Identify which cell holds the provided text, then report its [x, y] central coordinate. 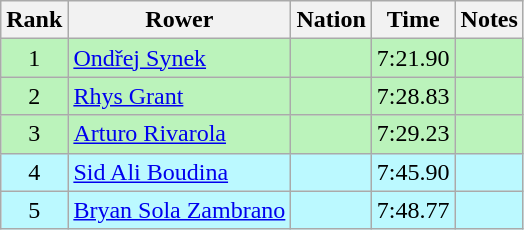
1 [34, 58]
3 [34, 134]
7:45.90 [413, 172]
7:48.77 [413, 210]
Nation [331, 20]
2 [34, 96]
Time [413, 20]
Rhys Grant [180, 96]
Bryan Sola Zambrano [180, 210]
Rank [34, 20]
Notes [489, 20]
7:21.90 [413, 58]
Arturo Rivarola [180, 134]
Rower [180, 20]
Ondřej Synek [180, 58]
4 [34, 172]
Sid Ali Boudina [180, 172]
7:28.83 [413, 96]
7:29.23 [413, 134]
5 [34, 210]
